Pinpoint the cell where the given text exists, returning its (x, y) midpoint coordinate. 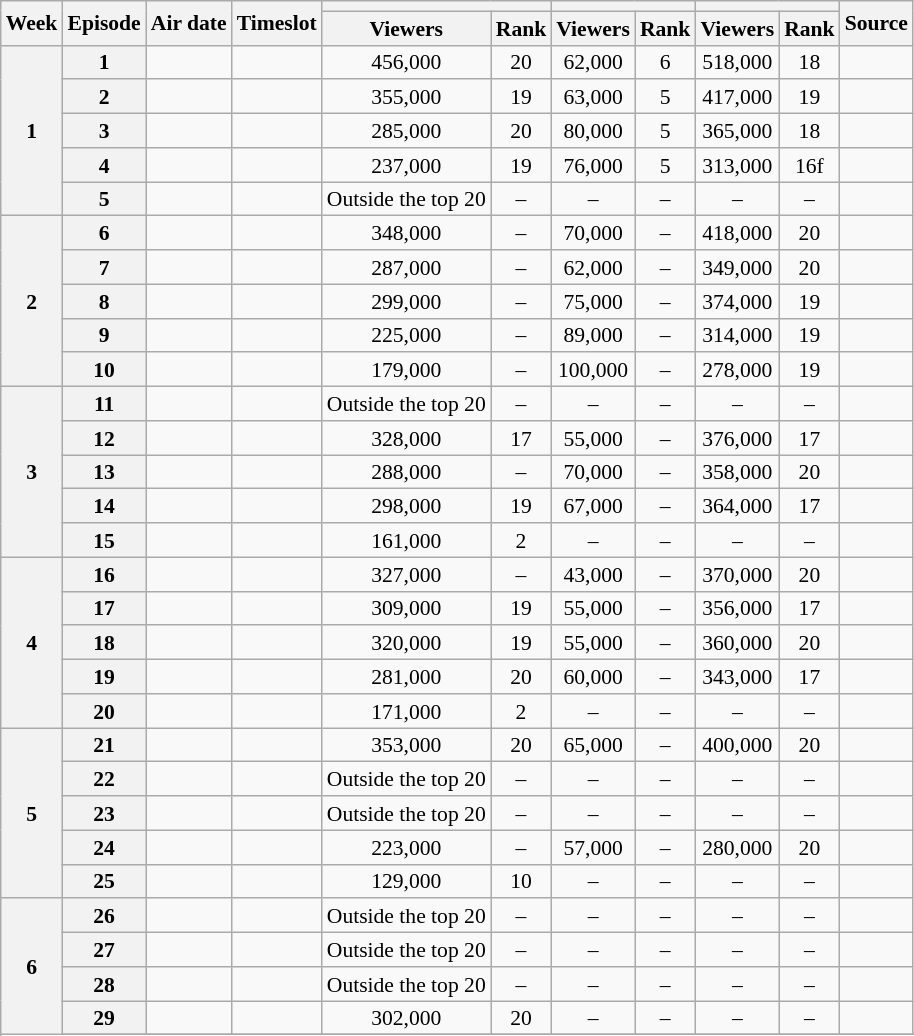
89,000 (593, 335)
237,000 (406, 165)
76,000 (593, 165)
288,000 (406, 472)
80,000 (593, 131)
21 (104, 745)
Timeslot (277, 23)
28 (104, 984)
299,000 (406, 301)
23 (104, 813)
320,000 (406, 643)
298,000 (406, 506)
63,000 (593, 97)
15 (104, 540)
281,000 (406, 677)
287,000 (406, 267)
12 (104, 438)
Source (876, 23)
43,000 (593, 574)
179,000 (406, 370)
29 (104, 1018)
364,000 (737, 506)
280,000 (737, 847)
24 (104, 847)
376,000 (737, 438)
27 (104, 950)
285,000 (406, 131)
13 (104, 472)
11 (104, 404)
418,000 (737, 233)
302,000 (406, 1018)
225,000 (406, 335)
Week (32, 23)
16f (810, 165)
26 (104, 916)
161,000 (406, 540)
417,000 (737, 97)
22 (104, 779)
57,000 (593, 847)
370,000 (737, 574)
75,000 (593, 301)
67,000 (593, 506)
14 (104, 506)
400,000 (737, 745)
374,000 (737, 301)
349,000 (737, 267)
355,000 (406, 97)
60,000 (593, 677)
327,000 (406, 574)
456,000 (406, 62)
65,000 (593, 745)
9 (104, 335)
328,000 (406, 438)
356,000 (737, 608)
278,000 (737, 370)
353,000 (406, 745)
360,000 (737, 643)
100,000 (593, 370)
348,000 (406, 233)
8 (104, 301)
313,000 (737, 165)
171,000 (406, 711)
Episode (104, 23)
358,000 (737, 472)
223,000 (406, 847)
25 (104, 881)
309,000 (406, 608)
Air date (189, 23)
365,000 (737, 131)
343,000 (737, 677)
314,000 (737, 335)
129,000 (406, 881)
518,000 (737, 62)
7 (104, 267)
16 (104, 574)
